Determine the (x, y) coordinate at the center of the cell enclosing the given text.  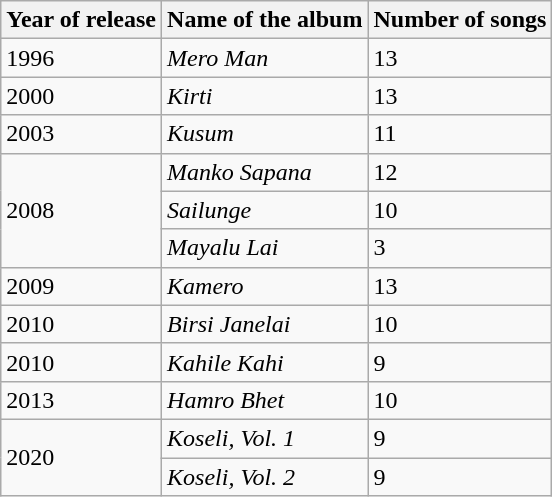
12 (460, 172)
Number of songs (460, 20)
Birsi Janelai (265, 324)
Mayalu Lai (265, 248)
2013 (82, 400)
Kirti (265, 96)
2020 (82, 457)
Sailunge (265, 210)
2008 (82, 210)
Koseli, Vol. 1 (265, 438)
Koseli, Vol. 2 (265, 477)
11 (460, 134)
Hamro Bhet (265, 400)
2003 (82, 134)
Kamero (265, 286)
Kusum (265, 134)
Year of release (82, 20)
Name of the album (265, 20)
Manko Sapana (265, 172)
Mero Man (265, 58)
2000 (82, 96)
1996 (82, 58)
Kahile Kahi (265, 362)
2009 (82, 286)
3 (460, 248)
